Output the [X, Y] coordinate of the center of the cell containing the given text.  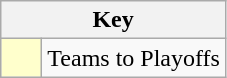
Key [114, 20]
Teams to Playoffs [134, 58]
